Return [X, Y] of the center of cell containing provided text 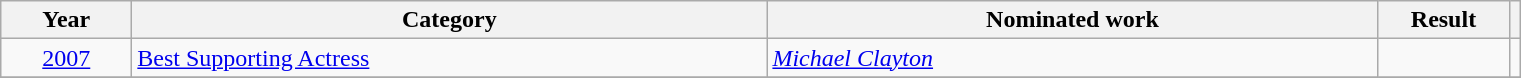
Result [1444, 20]
Michael Clayton [1072, 58]
2007 [66, 58]
Best Supporting Actress [450, 58]
Year [66, 20]
Nominated work [1072, 20]
Category [450, 20]
